Output the (x, y) coordinate of the center of the cell containing the given text.  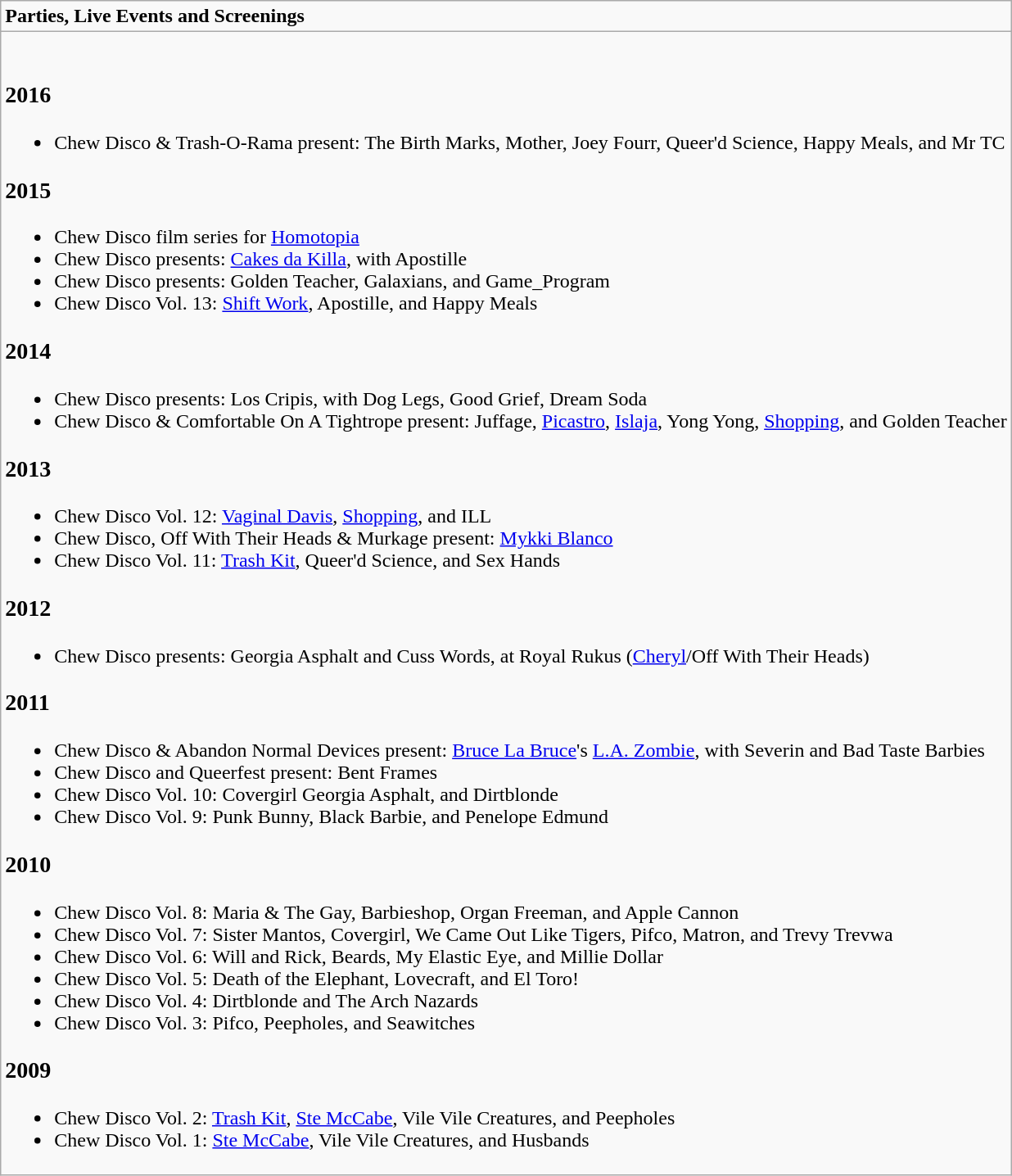
Parties, Live Events and Screenings (506, 16)
